Detect which cell encompasses the target text, then output its [X, Y] center coordinate. 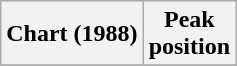
Chart (1988) [72, 34]
Peakposition [189, 34]
